Capture the cell that displays the provided text and extract its (x, y) central coordinate. 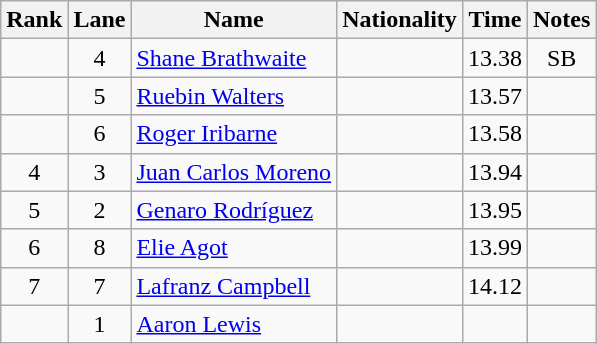
2 (100, 210)
1 (100, 324)
Shane Brathwaite (234, 58)
13.99 (494, 248)
Ruebin Walters (234, 96)
Roger Iribarne (234, 134)
Juan Carlos Moreno (234, 172)
SB (561, 58)
13.95 (494, 210)
8 (100, 248)
Aaron Lewis (234, 324)
13.58 (494, 134)
Lane (100, 20)
Rank (34, 20)
13.38 (494, 58)
Notes (561, 20)
3 (100, 172)
13.57 (494, 96)
Elie Agot (234, 248)
14.12 (494, 286)
Name (234, 20)
Nationality (400, 20)
Lafranz Campbell (234, 286)
Time (494, 20)
13.94 (494, 172)
Genaro Rodríguez (234, 210)
